From the cell containing the given text, extract its center point as (X, Y) coordinate. 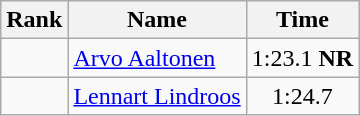
Time (302, 20)
Rank (34, 20)
Name (157, 20)
1:24.7 (302, 96)
Lennart Lindroos (157, 96)
Arvo Aaltonen (157, 58)
1:23.1 NR (302, 58)
